Return the (x, y) coordinate for the center point of the cell that contains the specified text.  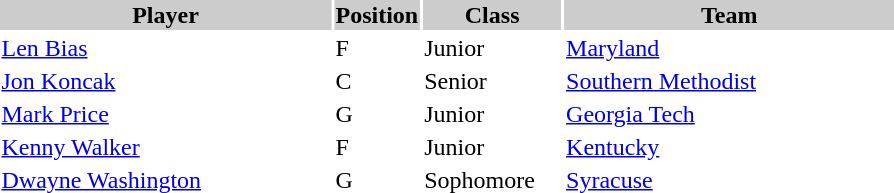
G (377, 114)
Maryland (730, 48)
Team (730, 15)
Mark Price (166, 114)
Len Bias (166, 48)
Class (492, 15)
Kentucky (730, 147)
Kenny Walker (166, 147)
Position (377, 15)
Jon Koncak (166, 81)
Senior (492, 81)
Georgia Tech (730, 114)
Player (166, 15)
C (377, 81)
Southern Methodist (730, 81)
